Identify which cell holds the provided text, then report its (x, y) central coordinate. 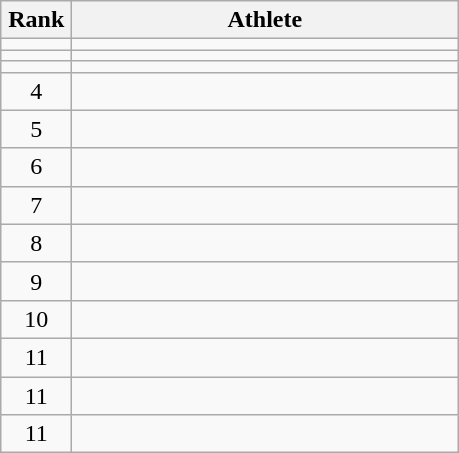
10 (36, 319)
7 (36, 205)
6 (36, 167)
4 (36, 91)
Athlete (265, 20)
Rank (36, 20)
9 (36, 281)
5 (36, 129)
8 (36, 243)
